From the cell containing the given text, extract its center point as (x, y) coordinate. 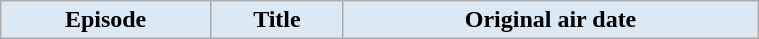
Title (276, 20)
Episode (106, 20)
Original air date (550, 20)
